From the cell containing the given text, extract its center point as (X, Y) coordinate. 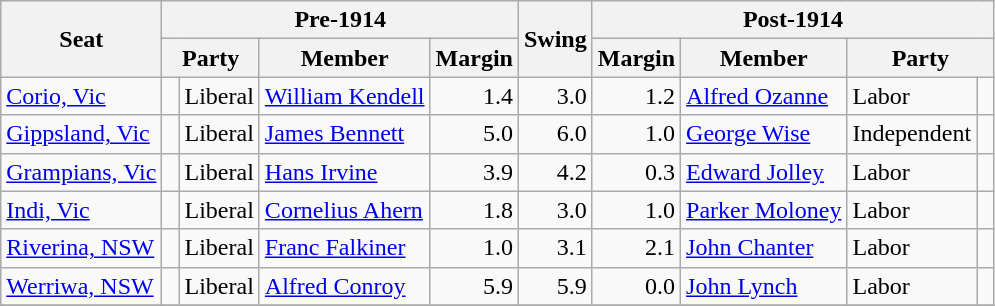
Edward Jolley (764, 172)
Swing (555, 39)
William Kendell (344, 96)
0.0 (636, 286)
Hans Irvine (344, 172)
Alfred Conroy (344, 286)
4.2 (555, 172)
Post-1914 (792, 20)
Seat (82, 39)
Independent (912, 134)
John Chanter (764, 248)
John Lynch (764, 286)
Franc Falkiner (344, 248)
6.0 (555, 134)
3.9 (474, 172)
Pre-1914 (340, 20)
George Wise (764, 134)
Corio, Vic (82, 96)
1.4 (474, 96)
Gippsland, Vic (82, 134)
Werriwa, NSW (82, 286)
5.0 (474, 134)
2.1 (636, 248)
Indi, Vic (82, 210)
James Bennett (344, 134)
3.1 (555, 248)
0.3 (636, 172)
Cornelius Ahern (344, 210)
Riverina, NSW (82, 248)
1.8 (474, 210)
Grampians, Vic (82, 172)
1.2 (636, 96)
Parker Moloney (764, 210)
Alfred Ozanne (764, 96)
